Provide the [X, Y] coordinate of the cell's center where the given text is located.  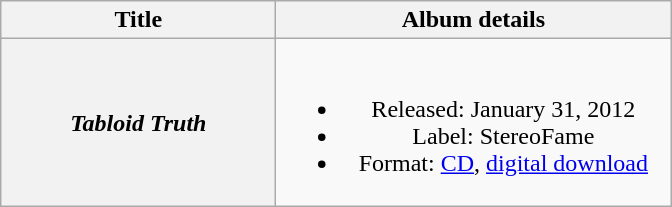
Title [138, 20]
Tabloid Truth [138, 122]
Album details [474, 20]
Released: January 31, 2012Label: StereoFameFormat: CD, digital download [474, 122]
